Extract the [x, y] coordinate from the center of the cell holding the provided text.  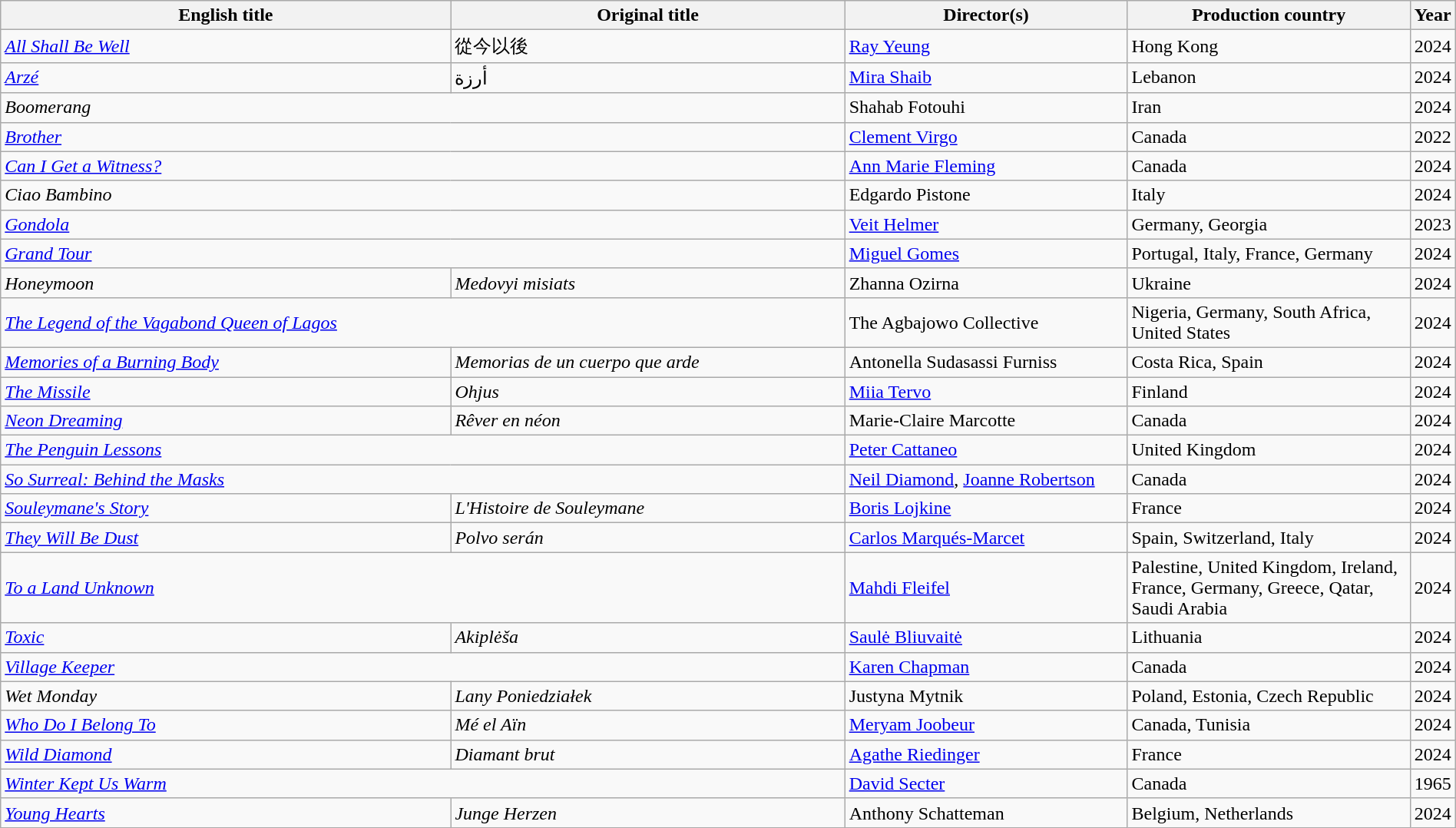
2023 [1433, 224]
Souleymane's Story [226, 508]
Carlos Marqués-Marcet [986, 538]
Wet Monday [226, 696]
Diamant brut [648, 754]
Italy [1269, 195]
Ray Yeung [986, 46]
Honeymoon [226, 283]
Justyna Mytnik [986, 696]
English title [226, 15]
2022 [1433, 137]
Grand Tour [422, 253]
Can I Get a Witness? [422, 166]
Rêver en néon [648, 421]
Lithuania [1269, 638]
Germany, Georgia [1269, 224]
Portugal, Italy, France, Germany [1269, 253]
L'Histoire de Souleymane [648, 508]
Canada, Tunisia [1269, 725]
Arzé [226, 78]
Finland [1269, 391]
Young Hearts [226, 813]
Clement Virgo [986, 137]
Ohjus [648, 391]
Agathe Riedinger [986, 754]
Mé el Aïn [648, 725]
Marie-Claire Marcotte [986, 421]
Ukraine [1269, 283]
Akiplėša [648, 638]
Brother [422, 137]
To a Land Unknown [422, 588]
Neil Diamond, Joanne Robertson [986, 479]
Spain, Switzerland, Italy [1269, 538]
Edgardo Pistone [986, 195]
David Secter [986, 783]
Veit Helmer [986, 224]
Shahab Fotouhi [986, 108]
Year [1433, 15]
All Shall Be Well [226, 46]
Poland, Estonia, Czech Republic [1269, 696]
Boomerang [422, 108]
Costa Rica, Spain [1269, 362]
Lany Poniedziałek [648, 696]
從今以後 [648, 46]
Palestine, United Kingdom, Ireland, France, Germany, Greece, Qatar, Saudi Arabia [1269, 588]
Karen Chapman [986, 667]
Toxic [226, 638]
Iran [1269, 108]
Anthony Schatteman [986, 813]
United Kingdom [1269, 450]
Mira Shaib [986, 78]
The Agbajowo Collective [986, 323]
Antonella Sudasassi Furniss [986, 362]
Belgium, Netherlands [1269, 813]
Wild Diamond [226, 754]
So Surreal: Behind the Masks [422, 479]
Director(s) [986, 15]
Winter Kept Us Warm [422, 783]
Meryam Joobeur [986, 725]
Medovyi misiats [648, 283]
Production country [1269, 15]
Saulė Bliuvaitė [986, 638]
Polvo serán [648, 538]
Ann Marie Fleming [986, 166]
The Penguin Lessons [422, 450]
Hong Kong [1269, 46]
Miia Tervo [986, 391]
Original title [648, 15]
The Missile [226, 391]
Village Keeper [422, 667]
Peter Cattaneo [986, 450]
Miguel Gomes [986, 253]
Gondola [422, 224]
Nigeria, Germany, South Africa, United States [1269, 323]
Mahdi Fleifel [986, 588]
They Will Be Dust [226, 538]
Zhanna Ozirna [986, 283]
1965 [1433, 783]
Memorias de un cuerpo que arde [648, 362]
Ciao Bambino [422, 195]
Neon Dreaming [226, 421]
Lebanon [1269, 78]
أرزة [648, 78]
Memories of a Burning Body [226, 362]
Who Do I Belong To [226, 725]
Boris Lojkine [986, 508]
The Legend of the Vagabond Queen of Lagos [422, 323]
Junge Herzen [648, 813]
